Pinpoint the cell where the given text exists, returning its (X, Y) midpoint coordinate. 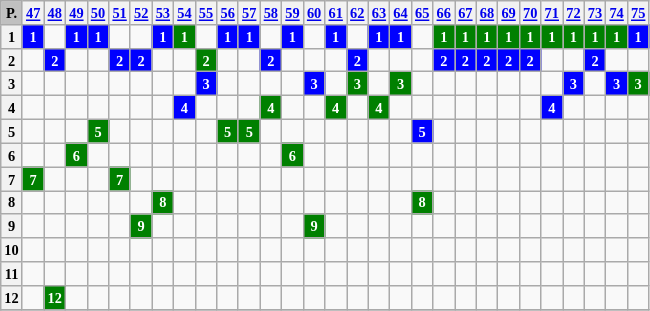
56 (228, 12)
53 (163, 12)
68 (487, 12)
10 (12, 250)
49 (77, 12)
47 (33, 12)
62 (357, 12)
73 (595, 12)
57 (249, 12)
59 (293, 12)
69 (509, 12)
54 (185, 12)
70 (530, 12)
61 (336, 12)
75 (638, 12)
64 (401, 12)
67 (466, 12)
11 (12, 273)
71 (552, 12)
74 (617, 12)
65 (422, 12)
72 (574, 12)
63 (379, 12)
51 (120, 12)
P. (12, 12)
52 (141, 12)
50 (98, 12)
66 (444, 12)
48 (55, 12)
58 (271, 12)
60 (314, 12)
55 (206, 12)
